Extract the [x, y] coordinate from the center of the cell holding the provided text.  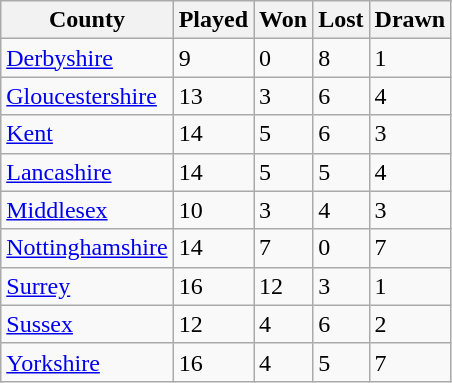
Played [213, 20]
Lost [341, 20]
10 [213, 210]
Drawn [410, 20]
Gloucestershire [87, 96]
Nottinghamshire [87, 248]
9 [213, 58]
Derbyshire [87, 58]
County [87, 20]
Sussex [87, 324]
Kent [87, 134]
2 [410, 324]
Won [284, 20]
Yorkshire [87, 362]
Surrey [87, 286]
8 [341, 58]
Lancashire [87, 172]
13 [213, 96]
Middlesex [87, 210]
